Detect which cell encompasses the target text, then output its (X, Y) center coordinate. 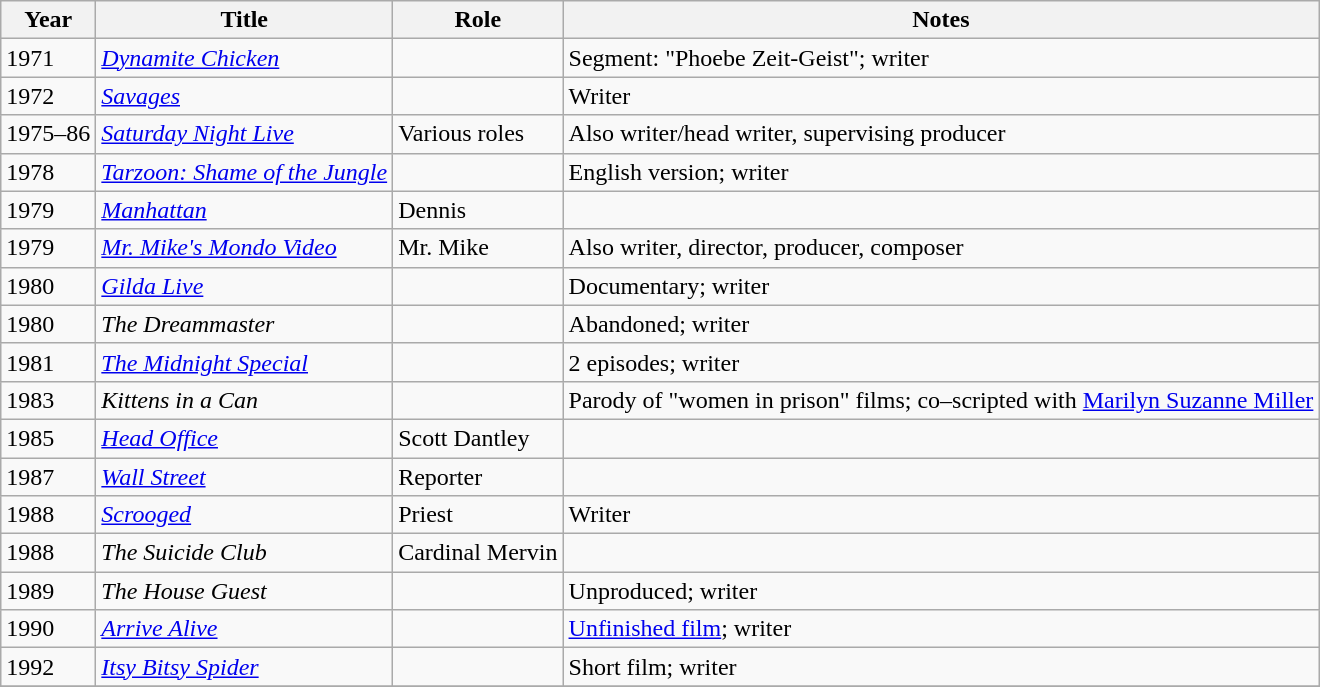
Dennis (478, 210)
1990 (48, 629)
1975–86 (48, 134)
1983 (48, 400)
Cardinal Mervin (478, 553)
1981 (48, 362)
Also writer/head writer, supervising producer (941, 134)
The Dreammaster (244, 324)
Unproduced; writer (941, 591)
Unfinished film; writer (941, 629)
English version; writer (941, 172)
The House Guest (244, 591)
Abandoned; writer (941, 324)
The Midnight Special (244, 362)
Also writer, director, producer, composer (941, 248)
1989 (48, 591)
Arrive Alive (244, 629)
Mr. Mike's Mondo Video (244, 248)
Dynamite Chicken (244, 58)
Savages (244, 96)
Wall Street (244, 477)
Title (244, 20)
Notes (941, 20)
Various roles (478, 134)
Mr. Mike (478, 248)
Priest (478, 515)
Documentary; writer (941, 286)
Reporter (478, 477)
1972 (48, 96)
Scott Dantley (478, 438)
Segment: "Phoebe Zeit-Geist"; writer (941, 58)
Itsy Bitsy Spider (244, 667)
Head Office (244, 438)
Manhattan (244, 210)
Short film; writer (941, 667)
1971 (48, 58)
Kittens in a Can (244, 400)
Tarzoon: Shame of the Jungle (244, 172)
2 episodes; writer (941, 362)
1987 (48, 477)
Saturday Night Live (244, 134)
1985 (48, 438)
Year (48, 20)
Gilda Live (244, 286)
The Suicide Club (244, 553)
Parody of "women in prison" films; co–scripted with Marilyn Suzanne Miller (941, 400)
1992 (48, 667)
1978 (48, 172)
Scrooged (244, 515)
Role (478, 20)
